From the cell containing the given text, extract its center point as [X, Y] coordinate. 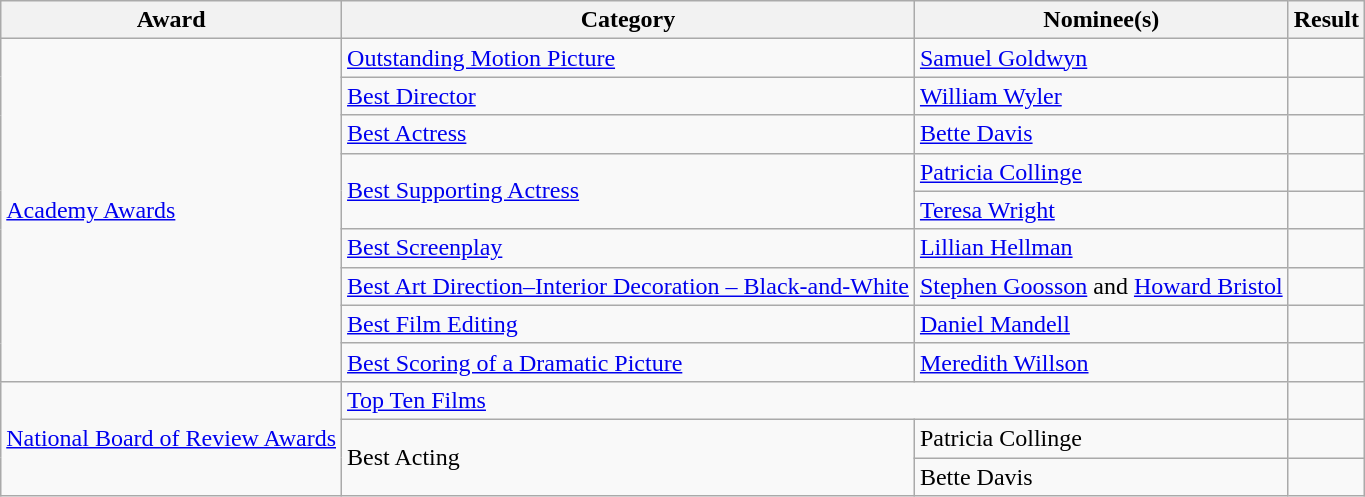
Best Film Editing [628, 324]
Outstanding Motion Picture [628, 58]
National Board of Review Awards [172, 438]
William Wyler [1101, 96]
Best Screenplay [628, 248]
Teresa Wright [1101, 210]
Best Director [628, 96]
Award [172, 20]
Stephen Goosson and Howard Bristol [1101, 286]
Result [1326, 20]
Lillian Hellman [1101, 248]
Top Ten Films [816, 400]
Best Scoring of a Dramatic Picture [628, 362]
Samuel Goldwyn [1101, 58]
Meredith Willson [1101, 362]
Best Art Direction–Interior Decoration – Black-and-White [628, 286]
Best Supporting Actress [628, 191]
Best Actress [628, 134]
Nominee(s) [1101, 20]
Category [628, 20]
Best Acting [628, 457]
Daniel Mandell [1101, 324]
Academy Awards [172, 210]
